Output the [X, Y] coordinate of the center of the cell containing the given text.  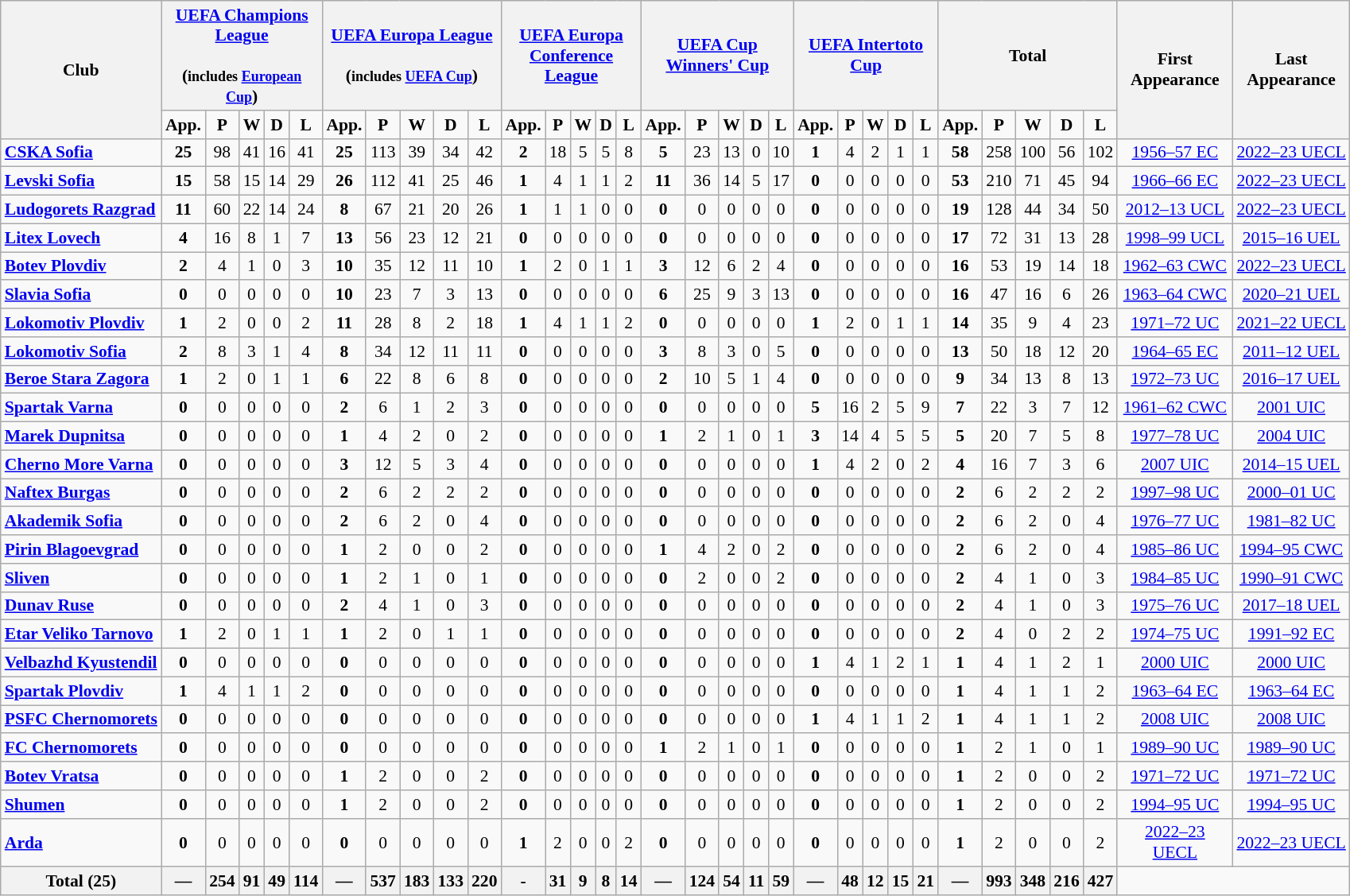
46 [485, 181]
Spartak Plovdiv [81, 691]
94 [1100, 181]
2011–12 UEL [1291, 351]
45 [1067, 181]
993 [999, 882]
Litex Lovech [81, 238]
1984–85 UC [1175, 578]
UEFA Europa League(includes UEFA Cup) [412, 56]
348 [1034, 882]
258 [999, 153]
100 [1034, 153]
Cherno More Varna [81, 464]
91 [252, 882]
UEFA Cup Winners' Cup [718, 56]
427 [1100, 882]
Total (25) [81, 882]
1966–66 EC [1175, 181]
47 [999, 295]
1977–78 UC [1175, 436]
Botev Plovdiv [81, 266]
Club [81, 70]
2012–13 UCL [1175, 210]
First Appearance [1175, 70]
Last Appearance [1291, 70]
Lokomotiv Sofia [81, 351]
Dunav Ruse [81, 606]
Botev Vratsa [81, 776]
29 [305, 181]
Pirin Blagoevgrad [81, 549]
36 [703, 181]
UEFA Europa Conference League [572, 56]
Sliven [81, 578]
72 [999, 238]
114 [305, 882]
UEFA Champions League(includes European Cup) [242, 56]
2000–01 UC [1291, 493]
Etar Veliko Tarnovo [81, 634]
537 [383, 882]
PSFC Chernomorets [81, 720]
59 [781, 882]
98 [223, 153]
Arda [81, 843]
Total [1027, 56]
Ludogorets Razgrad [81, 210]
254 [223, 882]
CSKA Sofia [81, 153]
2021–22 UECL [1291, 323]
42 [485, 153]
133 [450, 882]
124 [703, 882]
Shumen [81, 805]
UEFA Intertoto Cup [866, 56]
1997–98 UC [1175, 493]
2007 UIC [1175, 464]
1975–76 UC [1175, 606]
FC Chernomorets [81, 748]
2020–21 UEL [1291, 295]
1998–99 UCL [1175, 238]
48 [850, 882]
1985–86 UC [1175, 549]
71 [1034, 181]
44 [1034, 210]
Levski Sofia [81, 181]
183 [417, 882]
2015–16 UEL [1291, 238]
1990–91 CWC [1291, 578]
1981–82 UC [1291, 522]
1972–73 UC [1175, 379]
1974–75 UC [1175, 634]
2001 UIC [1291, 408]
128 [999, 210]
Beroe Stara Zagora [81, 379]
2016–17 UEL [1291, 379]
1964–65 EC [1175, 351]
Slavia Sofia [81, 295]
210 [999, 181]
1976–77 UC [1175, 522]
67 [383, 210]
60 [223, 210]
102 [1100, 153]
2004 UIC [1291, 436]
2017–18 UEL [1291, 606]
Lokomotiv Plovdiv [81, 323]
220 [485, 882]
54 [731, 882]
Velbazhd Kyustendil [81, 663]
113 [383, 153]
Marek Dupnitsa [81, 436]
39 [417, 153]
1991–92 EC [1291, 634]
1962–63 CWC [1175, 266]
Spartak Varna [81, 408]
1961–62 CWC [1175, 408]
1963–64 CWC [1175, 295]
Akademik Sofia [81, 522]
1994–95 CWC [1291, 549]
1956–57 EC [1175, 153]
49 [277, 882]
24 [305, 210]
112 [383, 181]
216 [1067, 882]
2014–15 UEL [1291, 464]
- [523, 882]
Naftex Burgas [81, 493]
